Capture the cell that displays the provided text and extract its [X, Y] central coordinate. 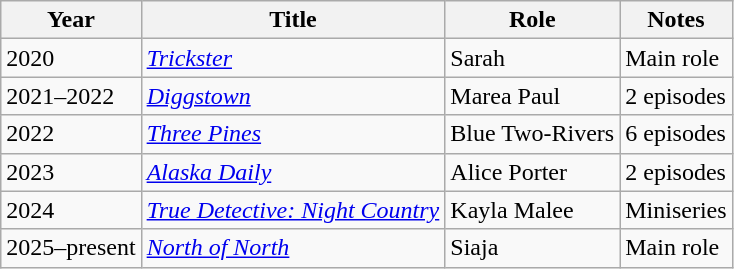
Marea Paul [532, 96]
North of North [293, 248]
Title [293, 20]
2022 [71, 134]
Diggstown [293, 96]
Kayla Malee [532, 210]
Notes [676, 20]
2024 [71, 210]
2023 [71, 172]
Three Pines [293, 134]
Alice Porter [532, 172]
Trickster [293, 58]
2020 [71, 58]
6 episodes [676, 134]
Role [532, 20]
2021–2022 [71, 96]
2025–present [71, 248]
Sarah [532, 58]
Blue Two-Rivers [532, 134]
Year [71, 20]
Alaska Daily [293, 172]
True Detective: Night Country [293, 210]
Miniseries [676, 210]
Siaja [532, 248]
